Pinpoint the cell where the given text exists, returning its [x, y] midpoint coordinate. 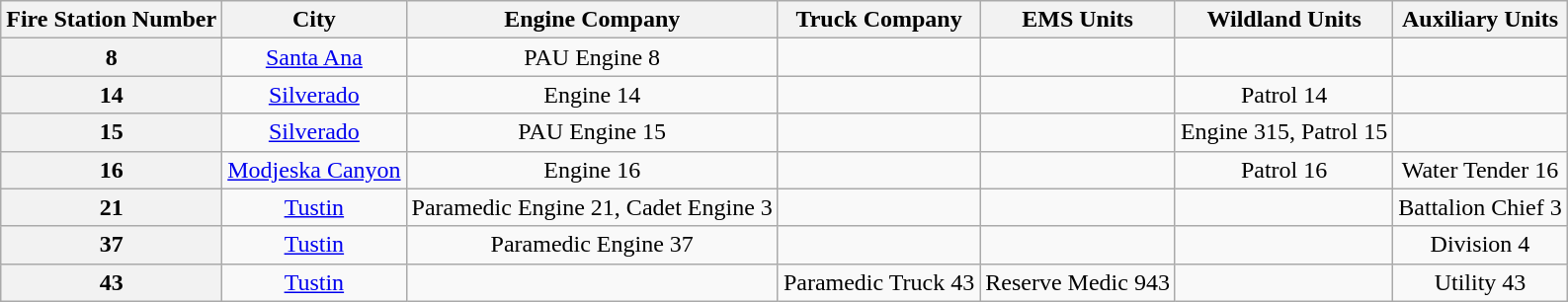
43 [112, 282]
21 [112, 207]
37 [112, 245]
Paramedic Engine 37 [592, 245]
Modjeska Canyon [314, 170]
Paramedic Engine 21, Cadet Engine 3 [592, 207]
Utility 43 [1480, 282]
Auxiliary Units [1480, 20]
Engine 315, Patrol 15 [1283, 132]
EMS Units [1078, 20]
Engine 14 [592, 95]
Patrol 14 [1283, 95]
8 [112, 57]
15 [112, 132]
Truck Company [878, 20]
Wildland Units [1283, 20]
Fire Station Number [112, 20]
Division 4 [1480, 245]
Engine Company [592, 20]
Reserve Medic 943 [1078, 282]
City [314, 20]
Engine 16 [592, 170]
Water Tender 16 [1480, 170]
14 [112, 95]
PAU Engine 8 [592, 57]
Battalion Chief 3 [1480, 207]
PAU Engine 15 [592, 132]
Santa Ana [314, 57]
16 [112, 170]
Paramedic Truck 43 [878, 282]
Patrol 16 [1283, 170]
